Locate the cell with the specified text and output its [x, y] center coordinate. 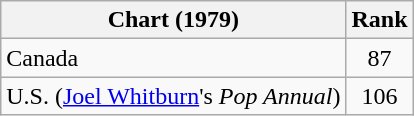
Chart (1979) [174, 20]
U.S. (Joel Whitburn's Pop Annual) [174, 96]
Canada [174, 58]
106 [380, 96]
87 [380, 58]
Rank [380, 20]
